Search for the cell housing the specified text and yield its (x, y) center coordinate. 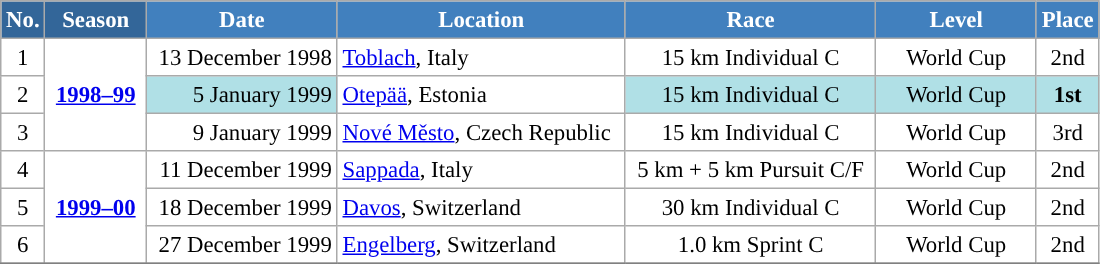
1st (1067, 95)
5 January 1999 (242, 95)
Davos, Switzerland (481, 208)
Engelberg, Switzerland (481, 245)
1998–99 (96, 96)
27 December 1999 (242, 245)
5 (23, 208)
Date (242, 20)
Sappada, Italy (481, 170)
5 km + 5 km Pursuit C/F (750, 170)
Place (1067, 20)
2 (23, 95)
1.0 km Sprint C (750, 245)
30 km Individual C (750, 208)
1999–00 (96, 208)
18 December 1999 (242, 208)
3 (23, 133)
11 December 1999 (242, 170)
No. (23, 20)
Level (956, 20)
4 (23, 170)
Race (750, 20)
Otepää, Estonia (481, 95)
6 (23, 245)
1 (23, 58)
3rd (1067, 133)
Nové Město, Czech Republic (481, 133)
Location (481, 20)
Toblach, Italy (481, 58)
Season (96, 20)
9 January 1999 (242, 133)
13 December 1998 (242, 58)
